Provide the (X, Y) coordinate of the cell's center where the given text is located.  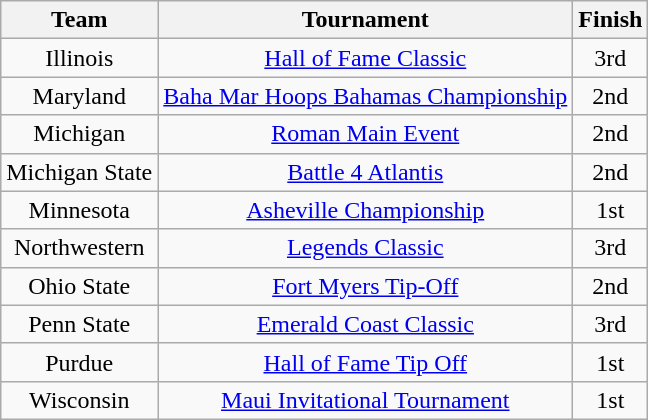
Michigan State (80, 172)
Wisconsin (80, 400)
Illinois (80, 58)
Purdue (80, 362)
Michigan (80, 134)
Hall of Fame Classic (366, 58)
Maryland (80, 96)
Asheville Championship (366, 210)
Ohio State (80, 286)
Emerald Coast Classic (366, 324)
Legends Classic (366, 248)
Baha Mar Hoops Bahamas Championship (366, 96)
Penn State (80, 324)
Fort Myers Tip-Off (366, 286)
Battle 4 Atlantis (366, 172)
Team (80, 20)
Minnesota (80, 210)
Tournament (366, 20)
Maui Invitational Tournament (366, 400)
Finish (610, 20)
Roman Main Event (366, 134)
Northwestern (80, 248)
Hall of Fame Tip Off (366, 362)
